Find where the given text appears and provide that cell's center as [x, y] coordinate. 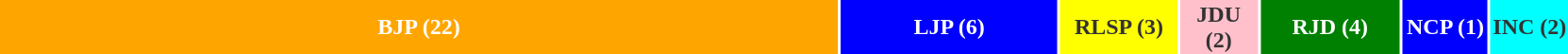
RLSP (3) [1119, 27]
JDU (2) [1219, 27]
NCP (1) [1445, 27]
INC (2) [1529, 27]
BJP (22) [419, 27]
RJD (4) [1330, 27]
LJP (6) [949, 27]
